Capture the cell that displays the provided text and extract its [X, Y] central coordinate. 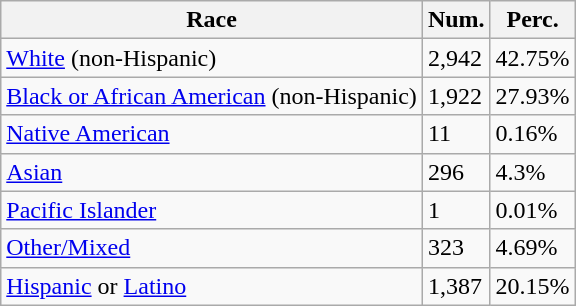
White (non-Hispanic) [212, 58]
0.16% [532, 134]
Hispanic or Latino [212, 286]
1,922 [456, 96]
4.69% [532, 248]
Pacific Islander [212, 210]
2,942 [456, 58]
Num. [456, 20]
20.15% [532, 286]
323 [456, 248]
296 [456, 172]
Perc. [532, 20]
Other/Mixed [212, 248]
Race [212, 20]
27.93% [532, 96]
4.3% [532, 172]
Asian [212, 172]
11 [456, 134]
1 [456, 210]
Black or African American (non-Hispanic) [212, 96]
Native American [212, 134]
0.01% [532, 210]
1,387 [456, 286]
42.75% [532, 58]
